Determine the [X, Y] coordinate at the center of the cell enclosing the given text.  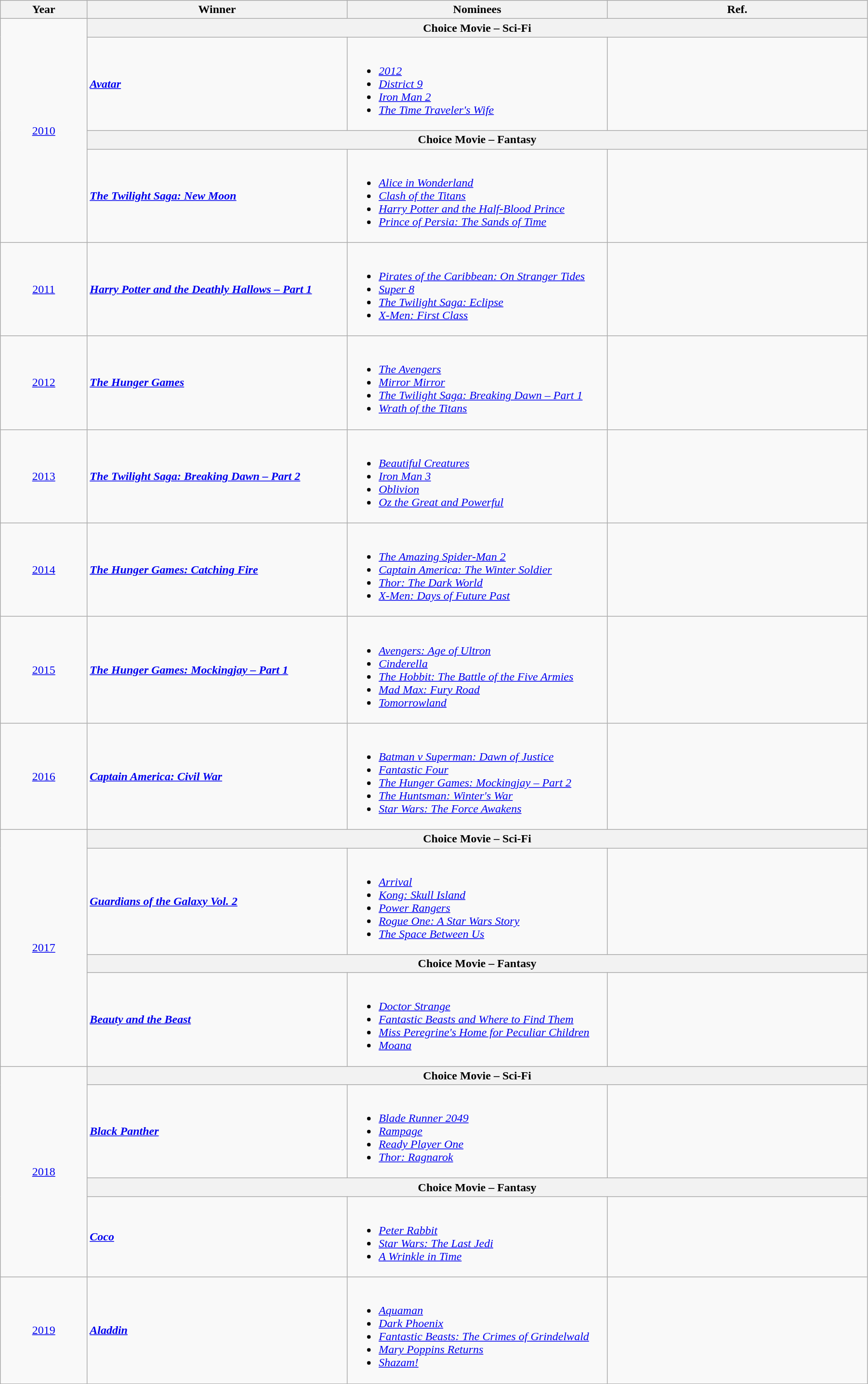
The Hunger Games: Catching Fire [217, 570]
Captain America: Civil War [217, 776]
Year [44, 10]
The Amazing Spider-Man 2Captain America: The Winter SoldierThor: The Dark WorldX-Men: Days of Future Past [477, 570]
Coco [217, 1237]
Nominees [477, 10]
Batman v Superman: Dawn of JusticeFantastic FourThe Hunger Games: Mockingjay – Part 2The Huntsman: Winter's WarStar Wars: The Force Awakens [477, 776]
The Twilight Saga: New Moon [217, 196]
Harry Potter and the Deathly Hallows – Part 1 [217, 289]
Peter RabbitStar Wars: The Last JediA Wrinkle in Time [477, 1237]
Avengers: Age of UltronCinderellaThe Hobbit: The Battle of the Five ArmiesMad Max: Fury RoadTomorrowland [477, 670]
2015 [44, 670]
2016 [44, 776]
Beauty and the Beast [217, 1020]
Alice in WonderlandClash of the TitansHarry Potter and the Half-Blood PrincePrince of Persia: The Sands of Time [477, 196]
2012District 9Iron Man 2The Time Traveler's Wife [477, 84]
Pirates of the Caribbean: On Stranger TidesSuper 8The Twilight Saga: EclipseX-Men: First Class [477, 289]
2013 [44, 476]
2019 [44, 1330]
Winner [217, 10]
Beautiful CreaturesIron Man 3OblivionOz the Great and Powerful [477, 476]
2011 [44, 289]
2012 [44, 383]
Ref. [737, 10]
The Twilight Saga: Breaking Dawn – Part 2 [217, 476]
2010 [44, 131]
The Hunger Games [217, 383]
Black Panther [217, 1131]
The AvengersMirror MirrorThe Twilight Saga: Breaking Dawn – Part 1Wrath of the Titans [477, 383]
Doctor StrangeFantastic Beasts and Where to Find ThemMiss Peregrine's Home for Peculiar ChildrenMoana [477, 1020]
ArrivalKong: Skull IslandPower RangersRogue One: A Star Wars StoryThe Space Between Us [477, 901]
2014 [44, 570]
Aladdin [217, 1330]
Guardians of the Galaxy Vol. 2 [217, 901]
The Hunger Games: Mockingjay – Part 1 [217, 670]
2017 [44, 947]
AquamanDark PhoenixFantastic Beasts: The Crimes of GrindelwaldMary Poppins ReturnsShazam! [477, 1330]
2018 [44, 1172]
Blade Runner 2049RampageReady Player OneThor: Ragnarok [477, 1131]
Avatar [217, 84]
